Locate the cell with the specified text and output its [X, Y] center coordinate. 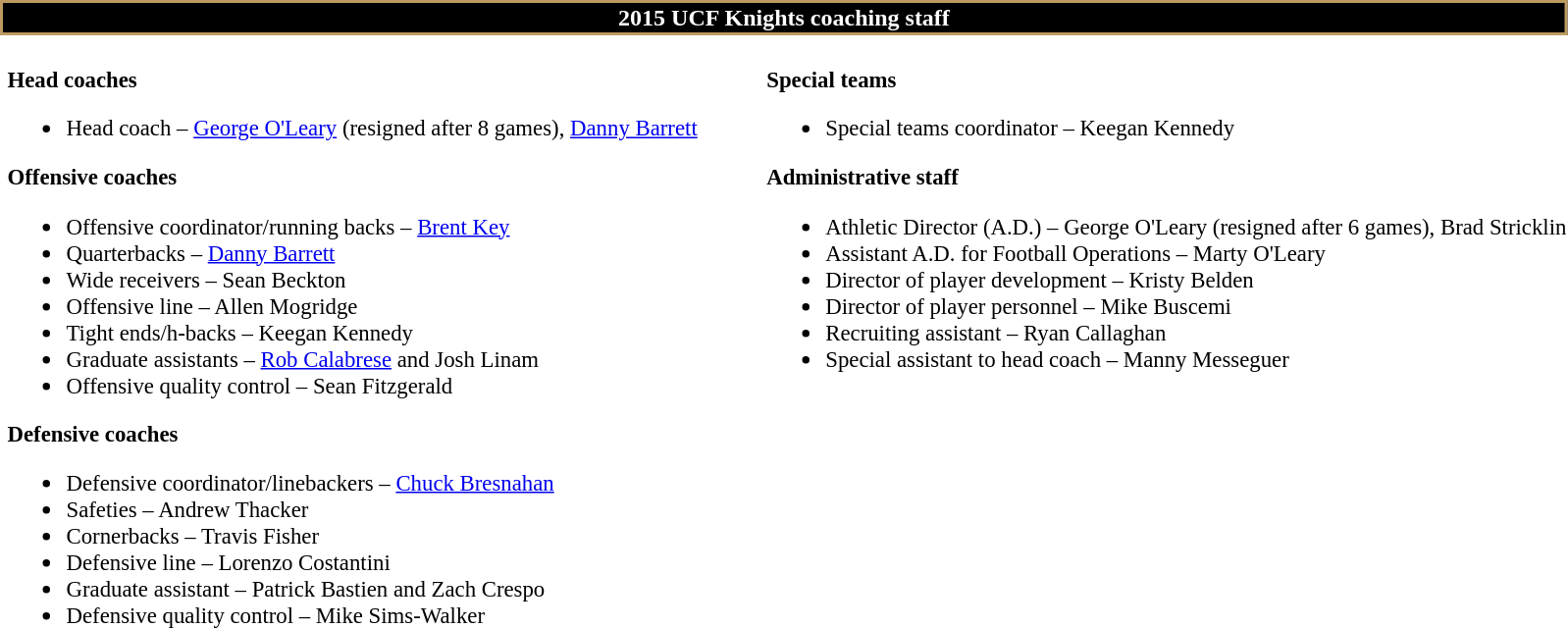
2015 UCF Knights coaching staff [784, 18]
